Output the (X, Y) coordinate of the center of the cell containing the given text.  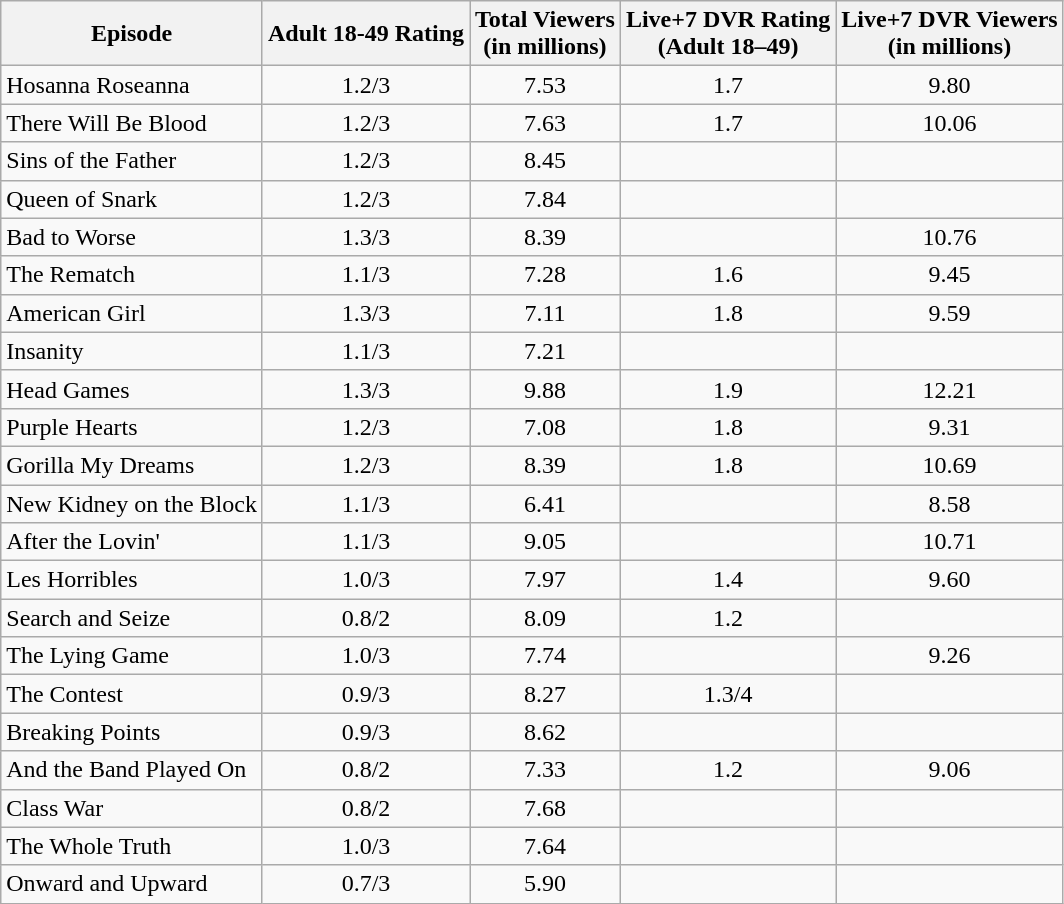
There Will Be Blood (132, 123)
8.58 (950, 503)
Queen of Snark (132, 199)
1.6 (728, 275)
Episode (132, 34)
Search and Seize (132, 618)
Live+7 DVR Rating(Adult 18–49) (728, 34)
Onward and Upward (132, 884)
8.27 (546, 694)
7.97 (546, 580)
The Contest (132, 694)
7.11 (546, 313)
Breaking Points (132, 732)
Adult 18-49 Rating (366, 34)
1.3/4 (728, 694)
7.33 (546, 770)
1.4 (728, 580)
Insanity (132, 351)
Head Games (132, 389)
Class War (132, 808)
9.88 (546, 389)
7.63 (546, 123)
8.62 (546, 732)
9.60 (950, 580)
The Whole Truth (132, 846)
Les Horribles (132, 580)
10.76 (950, 237)
7.64 (546, 846)
The Lying Game (132, 656)
7.28 (546, 275)
American Girl (132, 313)
9.06 (950, 770)
Hosanna Roseanna (132, 85)
9.45 (950, 275)
7.08 (546, 427)
Bad to Worse (132, 237)
Purple Hearts (132, 427)
9.05 (546, 542)
0.7/3 (366, 884)
7.68 (546, 808)
8.45 (546, 161)
10.69 (950, 465)
After the Lovin' (132, 542)
Live+7 DVR Viewers(in millions) (950, 34)
1.9 (728, 389)
The Rematch (132, 275)
9.31 (950, 427)
Gorilla My Dreams (132, 465)
9.59 (950, 313)
7.21 (546, 351)
New Kidney on the Block (132, 503)
9.26 (950, 656)
And the Band Played On (132, 770)
Sins of the Father (132, 161)
9.80 (950, 85)
10.06 (950, 123)
7.74 (546, 656)
10.71 (950, 542)
5.90 (546, 884)
6.41 (546, 503)
7.84 (546, 199)
Total Viewers(in millions) (546, 34)
8.09 (546, 618)
12.21 (950, 389)
7.53 (546, 85)
